Return [x, y] of the center of cell containing provided text 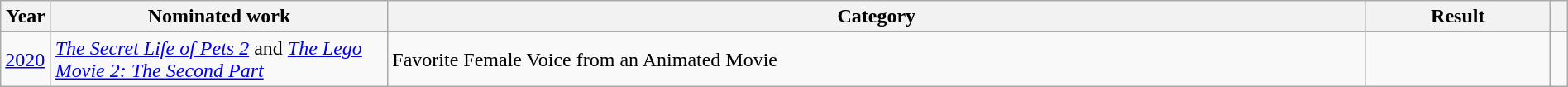
Favorite Female Voice from an Animated Movie [877, 60]
Category [877, 17]
Result [1458, 17]
The Secret Life of Pets 2 and The Lego Movie 2: The Second Part [219, 60]
Nominated work [219, 17]
2020 [26, 60]
Year [26, 17]
